Pinpoint the cell where the given text exists, returning its [X, Y] midpoint coordinate. 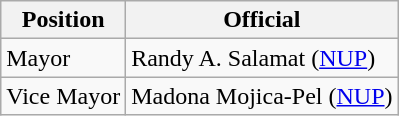
Position [64, 20]
Official [262, 20]
Madona Mojica-Pel (NUP) [262, 96]
Mayor [64, 58]
Randy A. Salamat (NUP) [262, 58]
Vice Mayor [64, 96]
